Pinpoint the cell where the given text exists, returning its [x, y] midpoint coordinate. 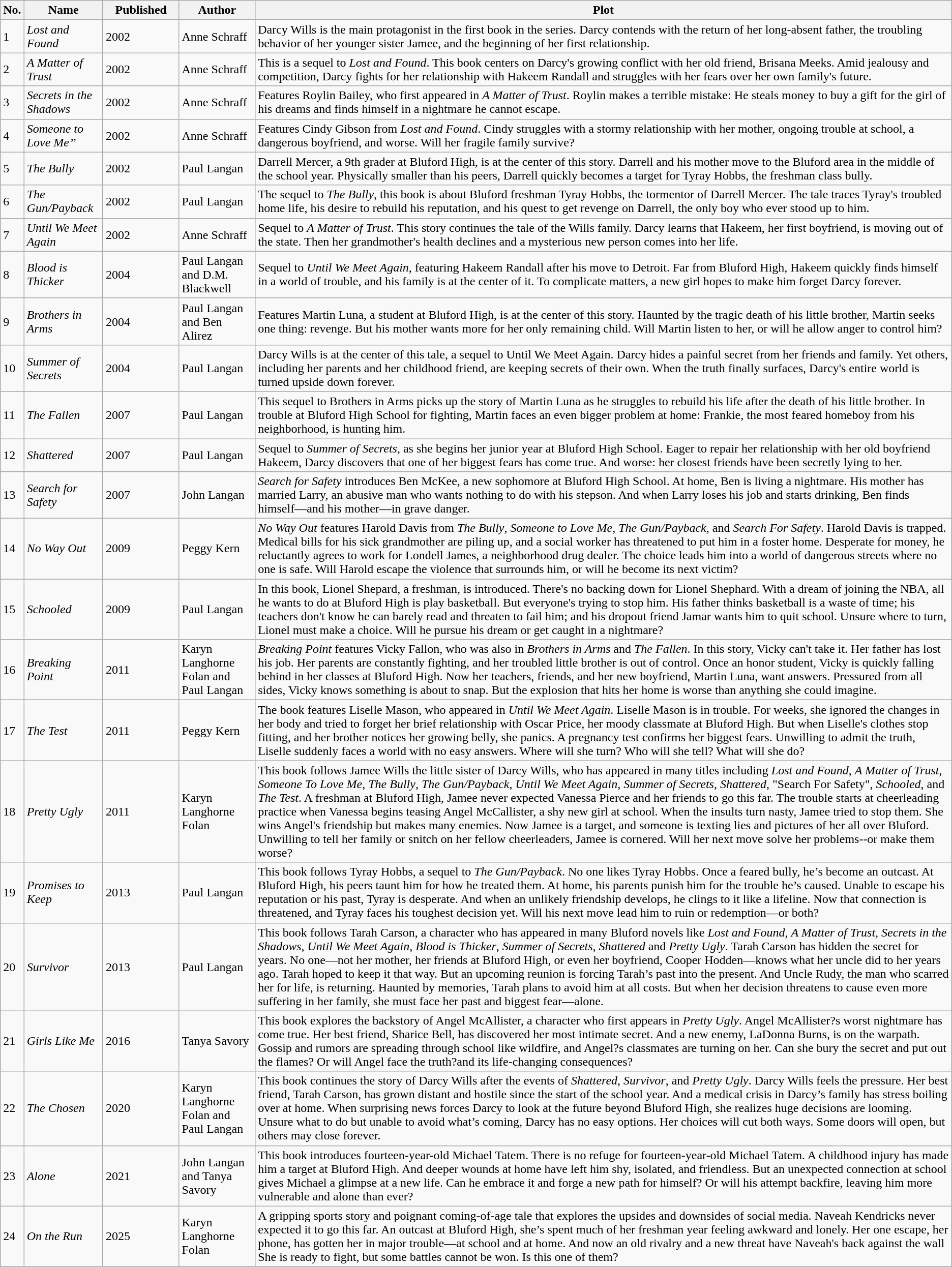
Author [217, 10]
4 [12, 135]
Schooled [63, 609]
16 [12, 670]
Tanya Savory [217, 1041]
On the Run [63, 1236]
14 [12, 549]
The Bully [63, 169]
Search for Safety [63, 495]
2016 [141, 1041]
John Langan [217, 495]
Brothers in Arms [63, 321]
9 [12, 321]
Promises to Keep [63, 893]
The Chosen [63, 1108]
Alone [63, 1175]
Pretty Ugly [63, 811]
Plot [604, 10]
Summer of Secrets [63, 368]
21 [12, 1041]
3 [12, 103]
13 [12, 495]
10 [12, 368]
2020 [141, 1108]
19 [12, 893]
5 [12, 169]
12 [12, 455]
2 [12, 69]
Until We Meet Again [63, 235]
20 [12, 967]
7 [12, 235]
23 [12, 1175]
2025 [141, 1236]
1 [12, 37]
Paul Langan and Ben Alirez [217, 321]
22 [12, 1108]
The Test [63, 730]
Secrets in the Shadows [63, 103]
Girls Like Me [63, 1041]
No. [12, 10]
Someone to Love Me’’ [63, 135]
6 [12, 201]
Name [63, 10]
The Gun/Payback [63, 201]
8 [12, 275]
Lost and Found [63, 37]
Blood is Thicker [63, 275]
2021 [141, 1175]
Paul Langan and D.M. Blackwell [217, 275]
15 [12, 609]
24 [12, 1236]
The Fallen [63, 415]
A Matter of Trust [63, 69]
Shattered [63, 455]
John Langan and Tanya Savory [217, 1175]
No Way Out [63, 549]
Breaking Point [63, 670]
Survivor [63, 967]
Published [141, 10]
18 [12, 811]
11 [12, 415]
17 [12, 730]
